Capture the cell that displays the provided text and extract its (X, Y) central coordinate. 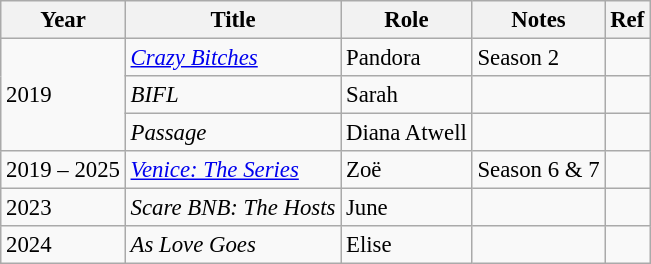
Diana Atwell (406, 133)
As Love Goes (232, 245)
2023 (63, 208)
Scare BNB: The Hosts (232, 208)
June (406, 208)
Season 6 & 7 (538, 170)
Zoë (406, 170)
2019 – 2025 (63, 170)
Crazy Bitches (232, 58)
Ref (628, 20)
Sarah (406, 95)
Season 2 (538, 58)
2019 (63, 96)
Pandora (406, 58)
Year (63, 20)
BIFL (232, 95)
Passage (232, 133)
Venice: The Series (232, 170)
Title (232, 20)
Elise (406, 245)
Role (406, 20)
2024 (63, 245)
Notes (538, 20)
